Capture the cell that displays the provided text and extract its (x, y) central coordinate. 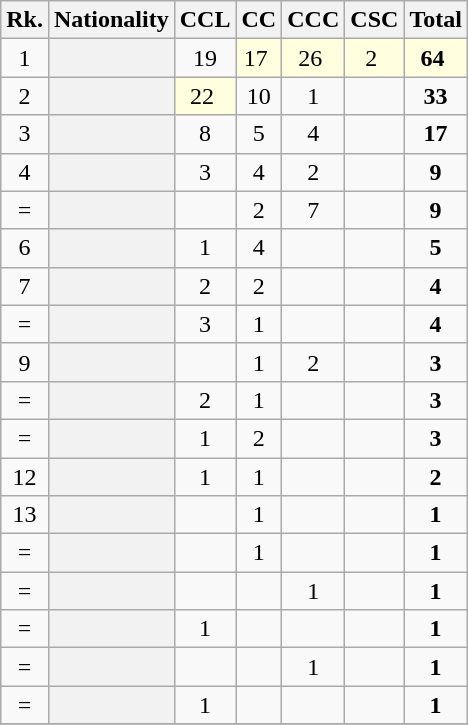
13 (25, 515)
Nationality (111, 20)
8 (205, 134)
12 (25, 477)
6 (25, 248)
CSC (374, 20)
33 (436, 96)
19 (205, 58)
CCL (205, 20)
CCC (314, 20)
Total (436, 20)
10 (259, 96)
64 (436, 58)
Rk. (25, 20)
26 (314, 58)
CC (259, 20)
22 (205, 96)
